Return (X, Y) of the center of cell containing provided text 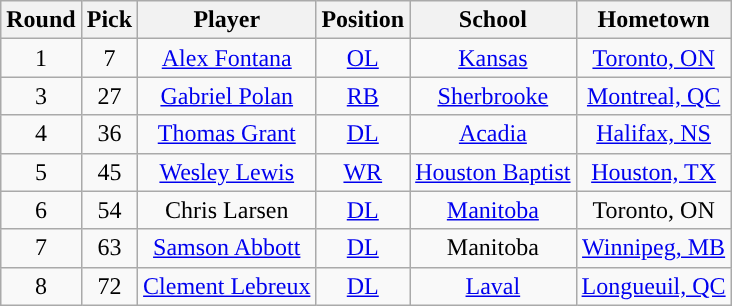
WR (363, 172)
Acadia (493, 134)
Samson Abbott (227, 248)
54 (109, 210)
6 (41, 210)
1 (41, 58)
45 (109, 172)
Kansas (493, 58)
4 (41, 134)
5 (41, 172)
Longueuil, QC (654, 286)
Sherbrooke (493, 96)
School (493, 20)
Thomas Grant (227, 134)
Alex Fontana (227, 58)
63 (109, 248)
8 (41, 286)
RB (363, 96)
Position (363, 20)
3 (41, 96)
Round (41, 20)
Winnipeg, MB (654, 248)
Wesley Lewis (227, 172)
Pick (109, 20)
Laval (493, 286)
Hometown (654, 20)
OL (363, 58)
Player (227, 20)
27 (109, 96)
Houston Baptist (493, 172)
Halifax, NS (654, 134)
Montreal, QC (654, 96)
36 (109, 134)
72 (109, 286)
Chris Larsen (227, 210)
Houston, TX (654, 172)
Gabriel Polan (227, 96)
Clement Lebreux (227, 286)
